From the cell containing the given text, extract its center point as [x, y] coordinate. 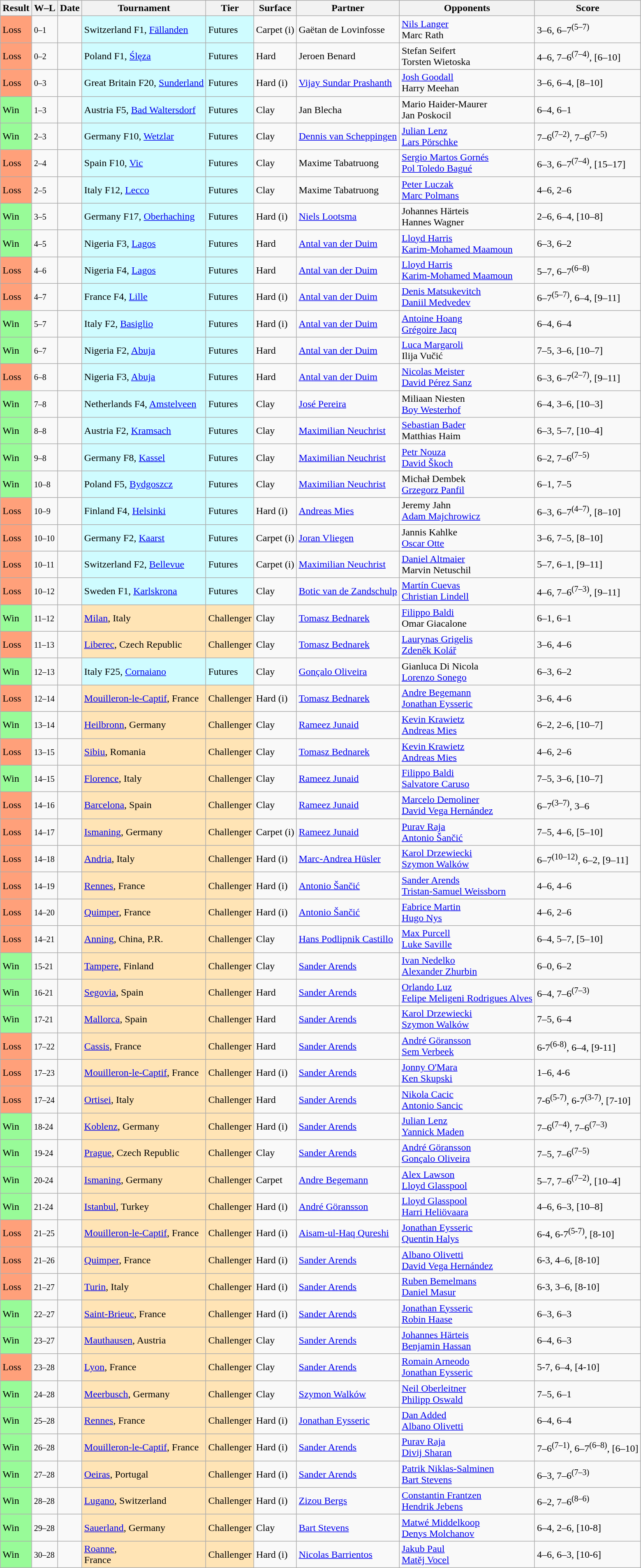
Austria F2, Kramsach [144, 431]
6–4, 2–6, [10-8] [588, 1527]
Marcelo Demoliner David Vega Hernández [467, 805]
4–6, 7–6(7–4), [6–10] [588, 56]
Sauerland, Germany [144, 1527]
Laurynas Grigelis Zdeněk Kolář [467, 645]
Filippo Baldi Salvatore Caruso [467, 779]
Result [16, 8]
Germany F10, Wetzlar [144, 137]
5-7, 6–4, [4-10] [588, 1367]
Italy F25, Cornaiano [144, 671]
6–1, 6–1 [588, 618]
Fabrice Martin Hugo Nys [467, 912]
14–21 [44, 939]
Julian Lenz Yannick Maden [467, 1126]
6-7(6-8), 6–4, [9-11] [588, 1046]
6–3, 5–7, [10–4] [588, 431]
4–6, 6–3, [10-6] [588, 1554]
6–4, 6–1 [588, 109]
23–27 [44, 1341]
Jeremy Jahn Adam Majchrowicz [467, 511]
21–25 [44, 1234]
Daniel Altmaier Marvin Netuschil [467, 564]
Jannis Kahlke Oscar Otte [467, 538]
6–0, 6–2 [588, 966]
Poland F1, Ślęza [144, 56]
Roanne, France [144, 1554]
Sweden F1, Karlskrona [144, 591]
12–14 [44, 698]
6–7 [44, 350]
17–23 [44, 1072]
7–5, 6–4 [588, 1019]
Orlando Luz Felipe Meligeni Rodrigues Alves [467, 993]
7-6(5-7), 6-7(3-7), [7-10] [588, 1100]
3–6, 6–4, [8–10] [588, 83]
12–13 [44, 671]
3–5 [44, 216]
Nigeria F3, Abuja [144, 378]
2–3 [44, 137]
André Göransson [348, 1207]
0–3 [44, 83]
Ruben Bemelmans Daniel Masur [467, 1287]
Gonçalo Oliveira [348, 671]
Julian Lenz Lars Pörschke [467, 137]
Tournament [144, 8]
21–26 [44, 1260]
Sergio Martos Gornés Pol Toledo Bagué [467, 163]
Great Britain F20, Sunderland [144, 83]
Andreas Mies [348, 511]
Szymon Walków [348, 1394]
Italy F2, Basiglio [144, 323]
Nigeria F4, Lagos [144, 270]
7–6(7–4), 7–6(7–3) [588, 1126]
Cassis, France [144, 1046]
6–3, 6–7(4–7), [8–10] [588, 511]
3–6, 6–7(5–7) [588, 30]
7–5, 6–1 [588, 1394]
Matwé Middelkoop Denys Molchanov [467, 1527]
6–4, 5–7, [5–10] [588, 939]
6–8 [44, 378]
7–6(7–2), 7–6(7–5) [588, 137]
14–16 [44, 805]
10–10 [44, 538]
10–9 [44, 511]
17–22 [44, 1046]
Peter Luczak Marc Polmans [467, 190]
Botic van de Zandschulp [348, 591]
6–3, 6–7(7–4), [15–17] [588, 163]
Switzerland F1, Fällanden [144, 30]
Dennis van Scheppingen [348, 137]
Koblenz, Germany [144, 1126]
29–28 [44, 1527]
6-4, 6-7(5-7), [8-10] [588, 1234]
Constantin Frantzen Hendrik Jebens [467, 1501]
Martín Cuevas Christian Lindell [467, 591]
Vijay Sundar Prashanth [348, 83]
Lloyd Glasspool Harri Heliövaara [467, 1207]
10–12 [44, 591]
France F4, Lille [144, 297]
4–6, 4–6 [588, 886]
6–4, 3–6, [10–3] [588, 404]
4–5 [44, 243]
0–1 [44, 30]
Hans Podlipnik Castillo [348, 939]
Nikola Cacic Antonio Sancic [467, 1100]
Ortisei, Italy [144, 1100]
Jonathan Eysseric Robin Haase [467, 1313]
Meerbusch, Germany [144, 1394]
Albano Olivetti David Vega Hernández [467, 1260]
Jonathan Eysseric Quentin Halys [467, 1234]
13–14 [44, 725]
Mallorca, Spain [144, 1019]
13–15 [44, 752]
6–4, 7–6(7–3) [588, 993]
17–24 [44, 1100]
2–4 [44, 163]
Carpet [275, 1179]
24–28 [44, 1394]
Romain Arneodo Jonathan Eysseric [467, 1367]
Switzerland F2, Bellevue [144, 564]
Purav Raja Divij Sharan [467, 1448]
14–20 [44, 912]
Istanbul, Turkey [144, 1207]
7–5, 7–6(7–5) [588, 1153]
Michał Dembek Grzegorz Panfil [467, 484]
Nicolas Barrientos [348, 1554]
Austria F5, Bad Waltersdorf [144, 109]
Tier [230, 8]
Jeroen Benard [348, 56]
Oeiras, Portugal [144, 1474]
21-24 [44, 1207]
Opponents [467, 8]
3–6, 7–5, [8–10] [588, 538]
Neil Oberleitner Philipp Oswald [467, 1394]
Anning, China, P.R. [144, 939]
4–6, 7–6(7–3), [9–11] [588, 591]
7–5, 4–6, [5–10] [588, 832]
6–3, 7–6(7–3) [588, 1474]
Johannes Härteis Hannes Wagner [467, 216]
14–18 [44, 859]
Andria, Italy [144, 859]
Dan Added Albano Olivetti [467, 1420]
Andre Begemann Jonathan Eysseric [467, 698]
Spain F10, Vic [144, 163]
Max Purcell Luke Saville [467, 939]
Germany F2, Kaarst [144, 538]
Jan Blecha [348, 109]
14–15 [44, 779]
Jonathan Eysseric [348, 1420]
Alex Lawson Lloyd Glasspool [467, 1179]
Aisam-ul-Haq Qureshi [348, 1234]
Germany F17, Oberhaching [144, 216]
Heilbronn, Germany [144, 725]
André Göransson Gonçalo Oliveira [467, 1153]
Josh Goodall Harry Meehan [467, 83]
5–7, 6–1, [9–11] [588, 564]
Niels Lootsma [348, 216]
Italy F12, Lecco [144, 190]
Jonny O'Mara Ken Skupski [467, 1072]
Nicolas Meister David Pérez Sanz [467, 378]
25–28 [44, 1420]
6-3, 3–6, [8-10] [588, 1287]
Bart Stevens [348, 1527]
Luca Margaroli Ilija Vučić [467, 350]
Partner [348, 8]
Milan, Italy [144, 618]
Nigeria F2, Abuja [144, 350]
Poland F5, Bydgoszcz [144, 484]
Andre Begemann [348, 1179]
José Pereira [348, 404]
19-24 [44, 1153]
21–27 [44, 1287]
10–8 [44, 484]
5–7 [44, 323]
7–6(7–1), 6–7(6–8), [6–10] [588, 1448]
6–7(10–12), 6–2, [9–11] [588, 859]
30–28 [44, 1554]
16-21 [44, 993]
Prague, Czech Republic [144, 1153]
18-24 [44, 1126]
Score [588, 8]
Zizou Bergs [348, 1501]
Denis Matsukevitch Daniil Medvedev [467, 297]
6–2, 7–6(8–6) [588, 1501]
Mario Haider-Maurer Jan Poskocil [467, 109]
6–2, 2–6, [10–7] [588, 725]
14–17 [44, 832]
22–27 [44, 1313]
Sibiu, Romania [144, 752]
Johannes Härteis Benjamin Hassan [467, 1341]
0–2 [44, 56]
Joran Vliegen [348, 538]
Ivan Nedelko Alexander Zhurbin [467, 966]
Sebastian Bader Matthias Haim [467, 431]
Stefan Seifert Torsten Wietoska [467, 56]
Tampere, Finland [144, 966]
Barcelona, Spain [144, 805]
W–L [44, 8]
Date [70, 8]
Nigeria F3, Lagos [144, 243]
Segovia, Spain [144, 993]
Gianluca Di Nicola Lorenzo Sonego [467, 671]
Surface [275, 8]
5–7, 6–7(6–8) [588, 270]
10–11 [44, 564]
Saint-Brieuc, France [144, 1313]
Antoine Hoang Grégoire Jacq [467, 323]
6–4, 6–3 [588, 1341]
17-21 [44, 1019]
11–12 [44, 618]
6-3, 4–6, [8-10] [588, 1260]
Liberec, Czech Republic [144, 645]
Marc-Andrea Hüsler [348, 859]
14–19 [44, 886]
Filippo Baldi Omar Giacalone [467, 618]
Miliaan Niesten Boy Westerhof [467, 404]
Germany F8, Kassel [144, 457]
23–28 [44, 1367]
Florence, Italy [144, 779]
4–7 [44, 297]
6–7(3–7), 3–6 [588, 805]
6–2, 7–6(7–5) [588, 457]
Purav Raja Antonio Šančić [467, 832]
6–3, 6–3 [588, 1313]
Lyon, France [144, 1367]
4–6, 6–3, [10–8] [588, 1207]
26–28 [44, 1448]
Gaëtan de Lovinfosse [348, 30]
Netherlands F4, Amstelveen [144, 404]
1–6, 4-6 [588, 1072]
Lugano, Switzerland [144, 1501]
8–8 [44, 431]
Turin, Italy [144, 1287]
Jakub Paul Matěj Vocel [467, 1554]
6–7(5–7), 6–4, [9–11] [588, 297]
11–13 [44, 645]
Mauthausen, Austria [144, 1341]
Petr Nouza David Škoch [467, 457]
1–3 [44, 109]
6–1, 7–5 [588, 484]
6–3, 6–7(2–7), [9–11] [588, 378]
15-21 [44, 966]
André Göransson Sem Verbeek [467, 1046]
Nils Langer Marc Rath [467, 30]
5–7, 7–6(7–2), [10–4] [588, 1179]
Finland F4, Helsinki [144, 511]
9–8 [44, 457]
27–28 [44, 1474]
Patrik Niklas-Salminen Bart Stevens [467, 1474]
4–6 [44, 270]
28–28 [44, 1501]
2–6, 6–4, [10–8] [588, 216]
2–5 [44, 190]
7–8 [44, 404]
20-24 [44, 1179]
Sander Arends Tristan-Samuel Weissborn [467, 886]
